Search for the cell housing the specified text and yield its [x, y] center coordinate. 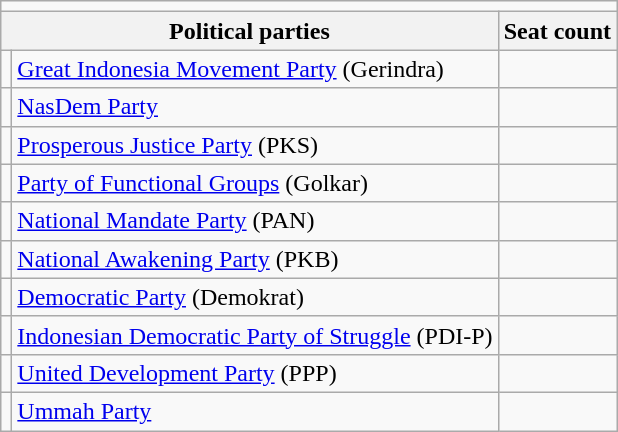
Seat count [557, 31]
Prosperous Justice Party (PKS) [255, 145]
National Awakening Party (PKB) [255, 259]
NasDem Party [255, 107]
Ummah Party [255, 411]
National Mandate Party (PAN) [255, 221]
United Development Party (PPP) [255, 373]
Democratic Party (Demokrat) [255, 297]
Indonesian Democratic Party of Struggle (PDI-P) [255, 335]
Great Indonesia Movement Party (Gerindra) [255, 69]
Political parties [250, 31]
Party of Functional Groups (Golkar) [255, 183]
